Locate the cell with the specified text and output its [x, y] center coordinate. 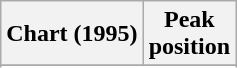
Peakposition [189, 34]
Chart (1995) [72, 34]
